Pinpoint the cell where the given text exists, returning its [x, y] midpoint coordinate. 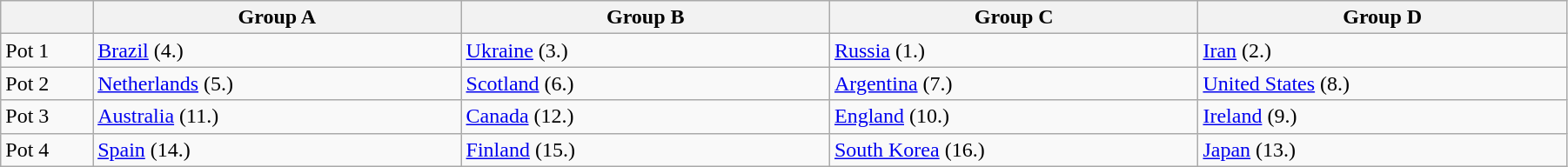
United States (8.) [1383, 83]
Pot 4 [47, 150]
Iran (2.) [1383, 50]
Japan (13.) [1383, 150]
Spain (14.) [277, 150]
Argentina (7.) [1013, 83]
Group A [277, 17]
Canada (12.) [646, 117]
Scotland (6.) [646, 83]
Group D [1383, 17]
Netherlands (5.) [277, 83]
South Korea (16.) [1013, 150]
Ukraine (3.) [646, 50]
Finland (15.) [646, 150]
Brazil (4.) [277, 50]
Pot 3 [47, 117]
Australia (11.) [277, 117]
Group C [1013, 17]
Pot 1 [47, 50]
Russia (1.) [1013, 50]
Ireland (9.) [1383, 117]
Group B [646, 17]
England (10.) [1013, 117]
Pot 2 [47, 83]
